Search for the cell housing the specified text and yield its [X, Y] center coordinate. 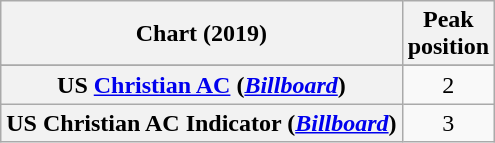
US Christian AC (Billboard) [202, 85]
Peak position [448, 34]
US Christian AC Indicator (Billboard) [202, 123]
Chart (2019) [202, 34]
3 [448, 123]
2 [448, 85]
